Provide the [X, Y] coordinate of the cell's center where the given text is located.  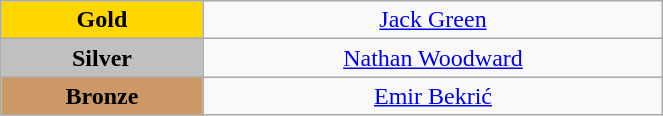
Emir Bekrić [433, 96]
Gold [102, 20]
Nathan Woodward [433, 58]
Silver [102, 58]
Bronze [102, 96]
Jack Green [433, 20]
